Return the [x, y] coordinate for the center point of the cell that contains the specified text.  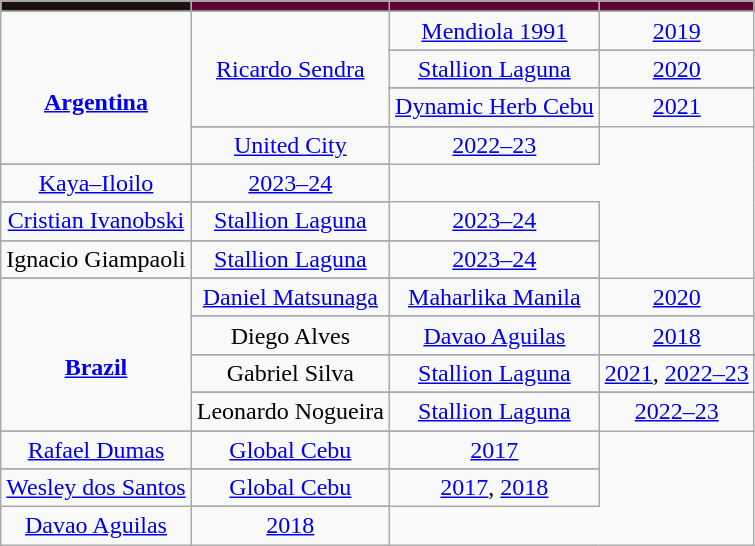
2019 [676, 31]
2017 [495, 449]
Leonardo Nogueira [290, 411]
Kaya–Iloilo [96, 183]
Diego Alves [290, 335]
Cristian Ivanobski [96, 221]
Ricardo Sendra [290, 69]
Argentina [96, 88]
Ignacio Giampaoli [96, 259]
2021, 2022–23 [676, 373]
Daniel Matsunaga [290, 297]
United City [290, 145]
Rafael Dumas [96, 449]
Mendiola 1991 [495, 31]
2017, 2018 [495, 488]
Dynamic Herb Cebu [495, 107]
Wesley dos Santos [96, 488]
2021 [676, 107]
Gabriel Silva [290, 373]
Brazil [96, 354]
Maharlika Manila [495, 297]
